Locate the cell with the specified text and output its (X, Y) center coordinate. 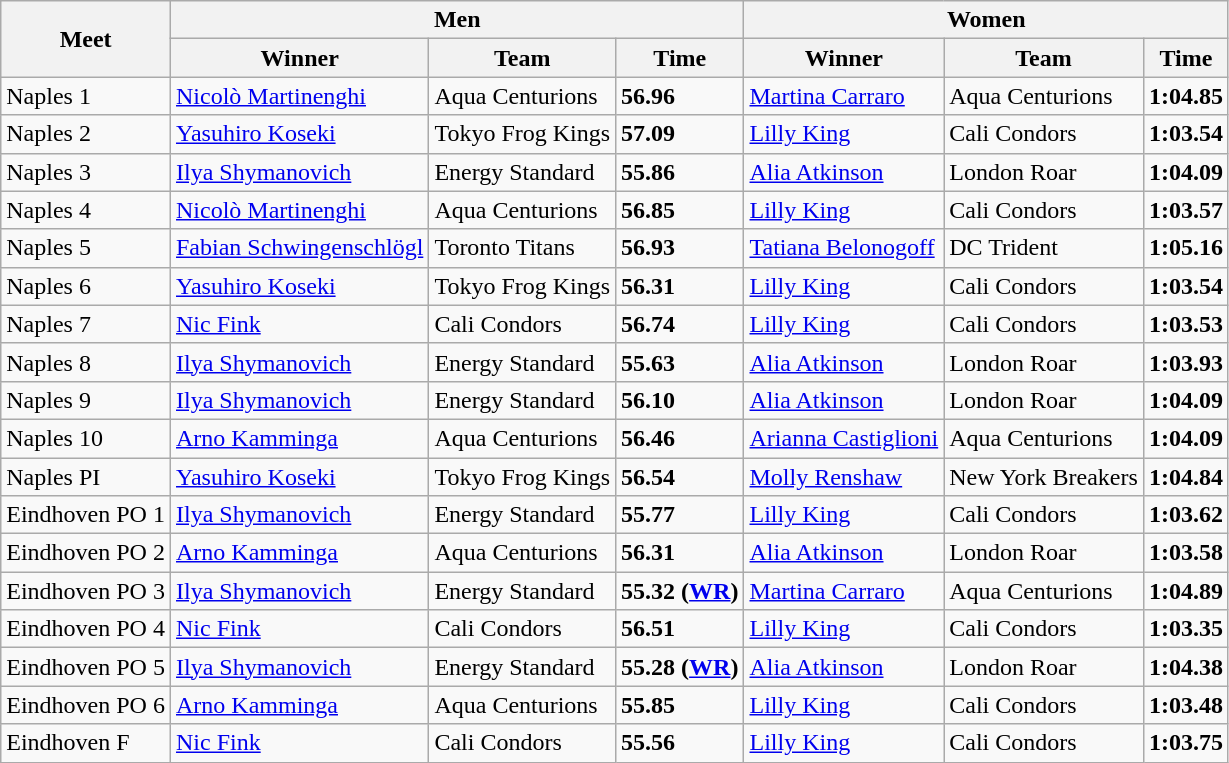
56.10 (680, 400)
56.51 (680, 629)
Eindhoven PO 3 (86, 591)
1:03.35 (1186, 629)
56.85 (680, 210)
55.86 (680, 172)
55.32 (WR) (680, 591)
Naples 4 (86, 210)
55.77 (680, 515)
1:05.16 (1186, 248)
1:03.58 (1186, 553)
1:03.93 (1186, 362)
55.56 (680, 743)
56.74 (680, 324)
Eindhoven PO 4 (86, 629)
Naples 9 (86, 400)
Naples PI (86, 477)
Eindhoven PO 6 (86, 705)
1:03.57 (1186, 210)
55.63 (680, 362)
1:04.89 (1186, 591)
Eindhoven PO 5 (86, 667)
1:04.38 (1186, 667)
Men (456, 20)
Naples 3 (86, 172)
New York Breakers (1044, 477)
56.54 (680, 477)
Naples 10 (86, 438)
Women (986, 20)
Naples 2 (86, 134)
55.28 (WR) (680, 667)
1:04.84 (1186, 477)
Naples 8 (86, 362)
Fabian Schwingenschlögl (299, 248)
1:03.62 (1186, 515)
Meet (86, 39)
Eindhoven PO 1 (86, 515)
Naples 6 (86, 286)
1:03.53 (1186, 324)
1:04.85 (1186, 96)
Eindhoven F (86, 743)
Naples 1 (86, 96)
Tatiana Belonogoff (844, 248)
57.09 (680, 134)
Eindhoven PO 2 (86, 553)
DC Trident (1044, 248)
Toronto Titans (522, 248)
Naples 7 (86, 324)
56.96 (680, 96)
55.85 (680, 705)
1:03.48 (1186, 705)
Molly Renshaw (844, 477)
Naples 5 (86, 248)
Arianna Castiglioni (844, 438)
56.93 (680, 248)
1:03.75 (1186, 743)
56.46 (680, 438)
